Provide the (x, y) coordinate of the cell's center where the given text is located.  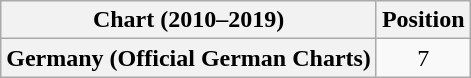
Germany (Official German Charts) (189, 58)
7 (423, 58)
Position (423, 20)
Chart (2010–2019) (189, 20)
